Locate the cell with the specified text and output its [X, Y] center coordinate. 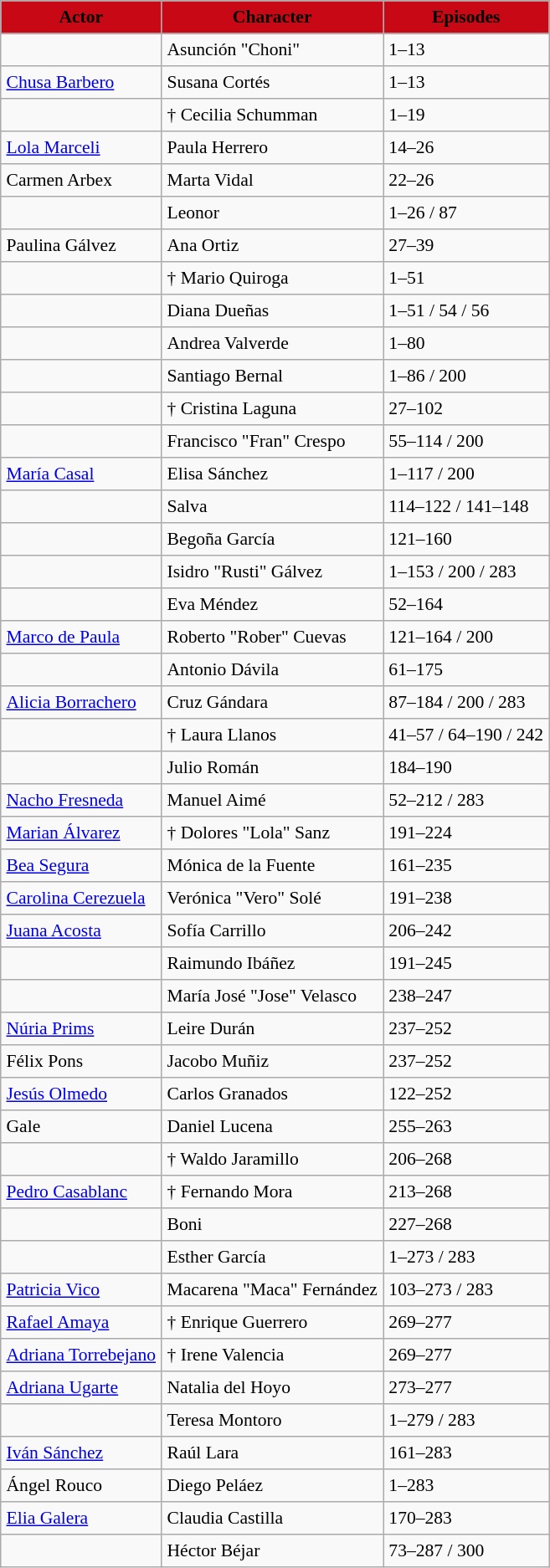
Bea Segura [81, 865]
† Laura Llanos [273, 735]
27–39 [466, 246]
1–153 / 200 / 283 [466, 572]
Sofía Carrillo [273, 930]
Character [273, 17]
Leire Durán [273, 1029]
1–283 [466, 1486]
† Mario Quiroga [273, 278]
† Waldo Jaramillo [273, 1160]
Santiago Bernal [273, 377]
María José "Jose" Velasco [273, 996]
52–164 [466, 604]
1–273 / 283 [466, 1257]
227–268 [466, 1225]
Elia Galera [81, 1518]
Actor [81, 17]
61–175 [466, 669]
Asunción "Choni" [273, 50]
1–279 / 283 [466, 1421]
273–277 [466, 1387]
206–242 [466, 930]
238–247 [466, 996]
Eva Méndez [273, 604]
† Cecilia Schumman [273, 115]
1–80 [466, 343]
161–283 [466, 1453]
103–273 / 283 [466, 1290]
Francisco "Fran" Crespo [273, 442]
Patricia Vico [81, 1290]
† Dolores "Lola" Sanz [273, 833]
Raúl Lara [273, 1453]
† Cristina Laguna [273, 408]
Carolina Cerezuela [81, 899]
184–190 [466, 768]
Isidro "Rusti" Gálvez [273, 572]
Lola Marceli [81, 147]
255–263 [466, 1126]
Diana Dueñas [273, 311]
Esther García [273, 1257]
1–117 / 200 [466, 474]
Héctor Béjar [273, 1551]
Carmen Arbex [81, 181]
14–26 [466, 147]
Natalia del Hoyo [273, 1387]
87–184 / 200 / 283 [466, 703]
Rafael Amaya [81, 1322]
Paulina Gálvez [81, 246]
Verónica "Vero" Solé [273, 899]
121–160 [466, 539]
161–235 [466, 865]
1–51 / 54 / 56 [466, 311]
114–122 / 141–148 [466, 507]
55–114 / 200 [466, 442]
213–268 [466, 1191]
Diego Peláez [273, 1486]
Elisa Sánchez [273, 474]
73–287 / 300 [466, 1551]
Adriana Torrebejano [81, 1355]
Iván Sánchez [81, 1453]
191–238 [466, 899]
22–26 [466, 181]
† Fernando Mora [273, 1191]
1–26 / 87 [466, 213]
Adriana Ugarte [81, 1387]
Mónica de la Fuente [273, 865]
191–245 [466, 964]
Félix Pons [81, 1061]
Jacobo Muñiz [273, 1061]
Marian Álvarez [81, 833]
27–102 [466, 408]
† Enrique Guerrero [273, 1322]
Cruz Gándara [273, 703]
Nacho Fresneda [81, 800]
Manuel Aimé [273, 800]
Antonio Dávila [273, 669]
Raimundo Ibáñez [273, 964]
Marco de Paula [81, 638]
Julio Román [273, 768]
Macarena "Maca" Fernández [273, 1290]
Carlos Granados [273, 1094]
Ángel Rouco [81, 1486]
Salva [273, 507]
Episodes [466, 17]
1–51 [466, 278]
1–86 / 200 [466, 377]
Ana Ortiz [273, 246]
Gale [81, 1126]
1–19 [466, 115]
Jesús Olmedo [81, 1094]
Pedro Casablanc [81, 1191]
170–283 [466, 1518]
Juana Acosta [81, 930]
† Irene Valencia [273, 1355]
206–268 [466, 1160]
122–252 [466, 1094]
Leonor [273, 213]
Andrea Valverde [273, 343]
121–164 / 200 [466, 638]
Paula Herrero [273, 147]
Roberto "Rober" Cuevas [273, 638]
Susana Cortés [273, 82]
Boni [273, 1225]
Daniel Lucena [273, 1126]
191–224 [466, 833]
Teresa Montoro [273, 1421]
Núria Prims [81, 1029]
María Casal [81, 474]
41–57 / 64–190 / 242 [466, 735]
Begoña García [273, 539]
Claudia Castilla [273, 1518]
52–212 / 283 [466, 800]
Chusa Barbero [81, 82]
Alicia Borrachero [81, 703]
Marta Vidal [273, 181]
